For the text-containing cell, return its midpoint in (x, y) coordinate format. 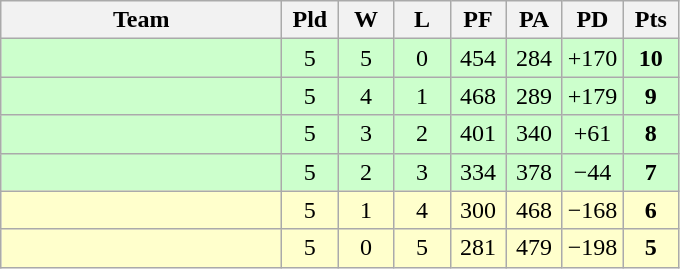
7 (651, 172)
L (422, 20)
340 (534, 134)
401 (478, 134)
284 (534, 58)
+170 (592, 58)
10 (651, 58)
300 (478, 210)
W (366, 20)
6 (651, 210)
PA (534, 20)
289 (534, 96)
PF (478, 20)
−198 (592, 248)
+61 (592, 134)
9 (651, 96)
8 (651, 134)
+179 (592, 96)
378 (534, 172)
−168 (592, 210)
479 (534, 248)
334 (478, 172)
454 (478, 58)
Team (142, 20)
Pld (310, 20)
−44 (592, 172)
281 (478, 248)
Pts (651, 20)
PD (592, 20)
